Locate the cell with the specified text and output its [X, Y] center coordinate. 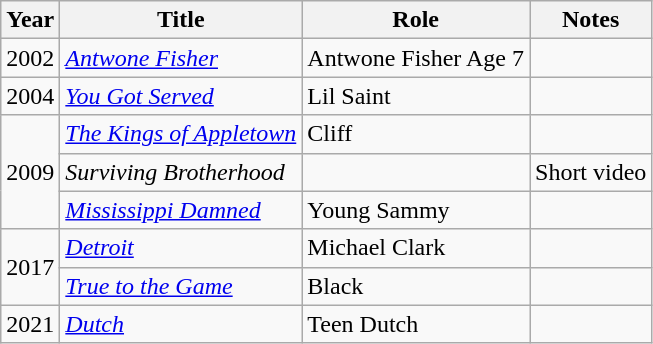
Year [30, 20]
2009 [30, 172]
Black [416, 286]
Michael Clark [416, 248]
Detroit [181, 248]
2021 [30, 324]
True to the Game [181, 286]
2017 [30, 267]
Title [181, 20]
Mississippi Damned [181, 210]
The Kings of Appletown [181, 134]
You Got Served [181, 96]
Antwone Fisher [181, 58]
Lil Saint [416, 96]
Role [416, 20]
2004 [30, 96]
Young Sammy [416, 210]
Cliff [416, 134]
Dutch [181, 324]
Surviving Brotherhood [181, 172]
Notes [591, 20]
Teen Dutch [416, 324]
Antwone Fisher Age 7 [416, 58]
Short video [591, 172]
2002 [30, 58]
